From the cell containing the given text, extract its center point as [X, Y] coordinate. 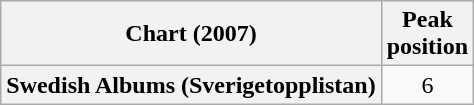
Chart (2007) [191, 34]
Peakposition [427, 34]
6 [427, 85]
Swedish Albums (Sverigetopplistan) [191, 85]
